Provide the (X, Y) coordinate of the cell's center where the given text is located.  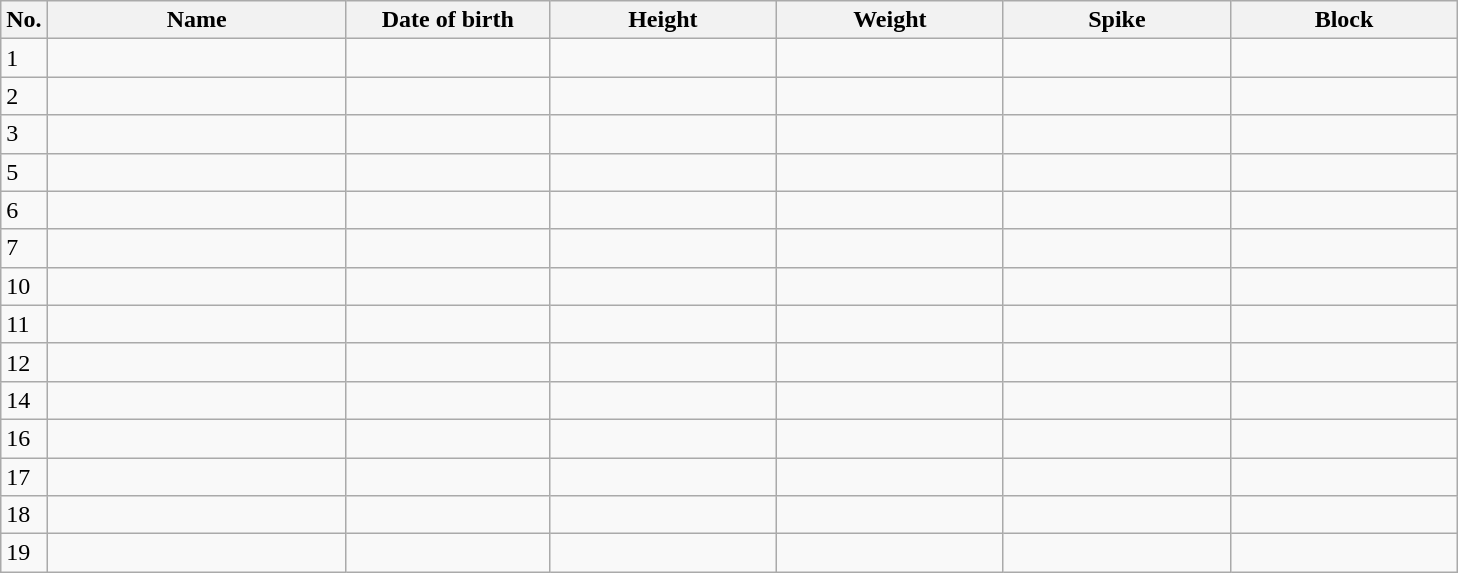
5 (24, 172)
14 (24, 400)
7 (24, 248)
Weight (890, 20)
19 (24, 553)
3 (24, 134)
Block (1344, 20)
6 (24, 210)
12 (24, 362)
17 (24, 477)
1 (24, 58)
16 (24, 438)
10 (24, 286)
No. (24, 20)
Date of birth (448, 20)
Spike (1116, 20)
Height (662, 20)
2 (24, 96)
Name (196, 20)
11 (24, 324)
18 (24, 515)
